Identify which cell holds the provided text, then report its (X, Y) central coordinate. 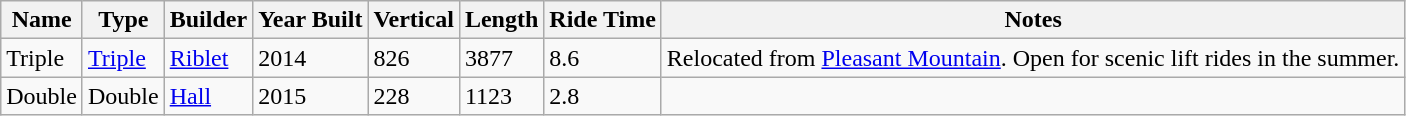
Vertical (414, 20)
Riblet (208, 58)
3877 (501, 58)
Ride Time (603, 20)
826 (414, 58)
2015 (310, 96)
Hall (208, 96)
Year Built (310, 20)
1123 (501, 96)
Relocated from Pleasant Mountain. Open for scenic lift rides in the summer. (1033, 58)
2.8 (603, 96)
Length (501, 20)
2014 (310, 58)
228 (414, 96)
8.6 (603, 58)
Builder (208, 20)
Type (123, 20)
Notes (1033, 20)
Name (42, 20)
